For the text-containing cell, return its midpoint in [X, Y] coordinate format. 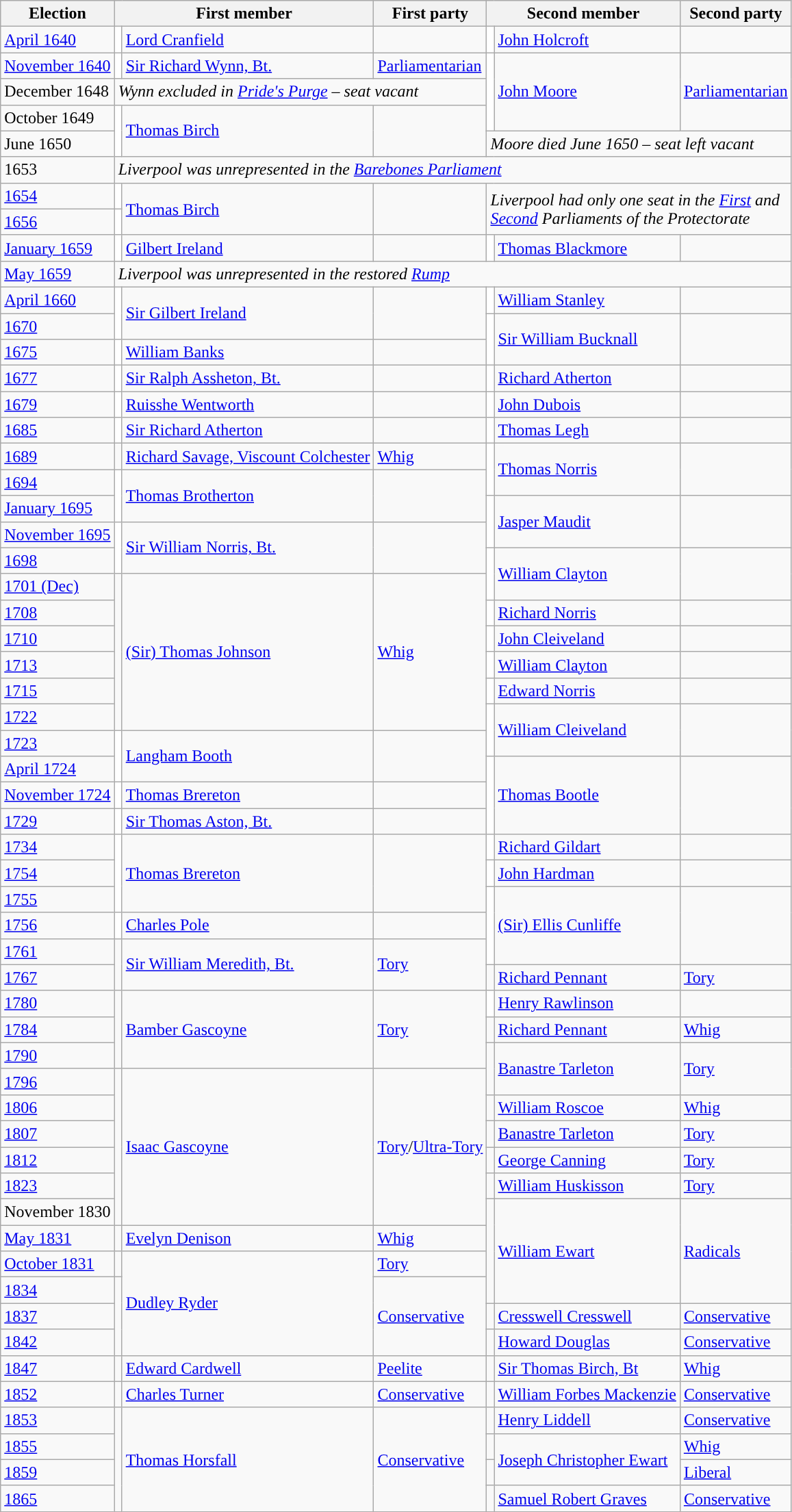
Sir William Norris, Bt. [248, 548]
1713 [58, 665]
(Sir) Ellis Cunliffe [587, 925]
1722 [58, 717]
Liverpool was unrepresented in the Barebones Parliament [453, 170]
Evelyn Denison [248, 1238]
Jasper Maudit [587, 522]
John Hardman [587, 873]
William Roscoe [587, 1107]
1761 [58, 951]
Second member [583, 14]
1807 [58, 1133]
1654 [58, 196]
Richard Norris [587, 613]
Joseph Christopher Ewart [587, 1459]
Isaac Gascoyne [248, 1146]
Cresswell Cresswell [587, 1316]
1842 [58, 1342]
1780 [58, 1003]
October 1649 [58, 118]
William Huskisson [587, 1186]
May 1831 [58, 1238]
First party [430, 14]
Wynn excluded in Pride's Purge – seat vacant [301, 92]
April 1640 [58, 40]
1837 [58, 1316]
Thomas Brotherton [248, 496]
William Ewart [587, 1251]
1701 (Dec) [58, 587]
1754 [58, 873]
1852 [58, 1394]
1708 [58, 613]
William Banks [248, 353]
Ruisshe Wentworth [248, 405]
Sir Ralph Assheton, Bt. [248, 379]
1806 [58, 1107]
1796 [58, 1081]
1734 [58, 847]
Edward Norris [587, 691]
William Cleiveland [587, 730]
1855 [58, 1446]
1859 [58, 1472]
Sir Richard Wynn, Bt. [248, 66]
Gilbert Ireland [248, 248]
Edward Cardwell [248, 1368]
1784 [58, 1029]
Lord Cranfield [248, 40]
William Forbes Mackenzie [587, 1394]
December 1648 [58, 92]
April 1724 [58, 769]
Election [58, 14]
1656 [58, 222]
Sir Thomas Birch, Bt [587, 1368]
Henry Rawlinson [587, 1003]
1679 [58, 405]
1698 [58, 561]
May 1659 [58, 274]
1834 [58, 1290]
Thomas Blackmore [587, 248]
Thomas Horsfall [248, 1459]
Thomas Bootle [587, 795]
William Stanley [587, 300]
Sir Thomas Aston, Bt. [248, 821]
Richard Savage, Viscount Colchester [248, 457]
1653 [58, 170]
Liverpool was unrepresented in the restored Rump [453, 274]
1677 [58, 379]
Samuel Robert Graves [587, 1498]
1755 [58, 899]
November 1695 [58, 535]
Peelite [430, 1368]
Charles Pole [248, 925]
1694 [58, 483]
Radicals [735, 1251]
Richard Gildart [587, 847]
Sir Richard Atherton [248, 431]
1715 [58, 691]
November 1830 [58, 1212]
Dudley Ryder [248, 1303]
1689 [58, 457]
Bamber Gascoyne [248, 1029]
Charles Turner [248, 1394]
1790 [58, 1055]
Langham Booth [248, 756]
1710 [58, 639]
Moore died June 1650 – seat left vacant [639, 144]
November 1640 [58, 66]
January 1659 [58, 248]
Sir Gilbert Ireland [248, 313]
Second party [735, 14]
November 1724 [58, 795]
June 1650 [58, 144]
Liverpool had only one seat in the First and Second Parliaments of the Protectorate [639, 209]
1670 [58, 326]
1767 [58, 977]
Henry Liddell [587, 1420]
Howard Douglas [587, 1342]
Liberal [735, 1472]
October 1831 [58, 1264]
1756 [58, 925]
John Moore [587, 92]
1823 [58, 1186]
1723 [58, 743]
First member [244, 14]
Sir William Bucknall [587, 339]
1853 [58, 1420]
January 1695 [58, 509]
John Dubois [587, 405]
John Holcroft [587, 40]
Thomas Legh [587, 431]
(Sir) Thomas Johnson [248, 652]
1812 [58, 1160]
1847 [58, 1368]
1865 [58, 1498]
April 1660 [58, 300]
1729 [58, 821]
Sir William Meredith, Bt. [248, 964]
1685 [58, 431]
Richard Atherton [587, 379]
George Canning [587, 1160]
1675 [58, 353]
John Cleiveland [587, 639]
Thomas Norris [587, 470]
Tory/Ultra-Tory [430, 1146]
